From the cell containing the given text, extract its center point as [X, Y] coordinate. 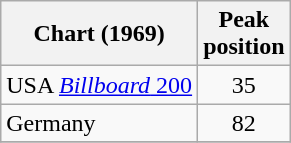
82 [244, 123]
35 [244, 85]
Chart (1969) [100, 34]
Germany [100, 123]
Peakposition [244, 34]
USA Billboard 200 [100, 85]
